Find where the given text appears and provide that cell's center as (X, Y) coordinate. 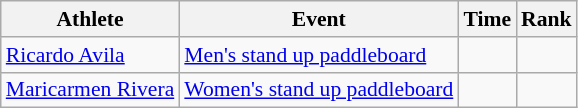
Ricardo Avila (90, 55)
Men's stand up paddleboard (318, 55)
Athlete (90, 19)
Event (318, 19)
Women's stand up paddleboard (318, 90)
Time (487, 19)
Rank (546, 19)
Maricarmen Rivera (90, 90)
